Capture the cell that displays the provided text and extract its (X, Y) central coordinate. 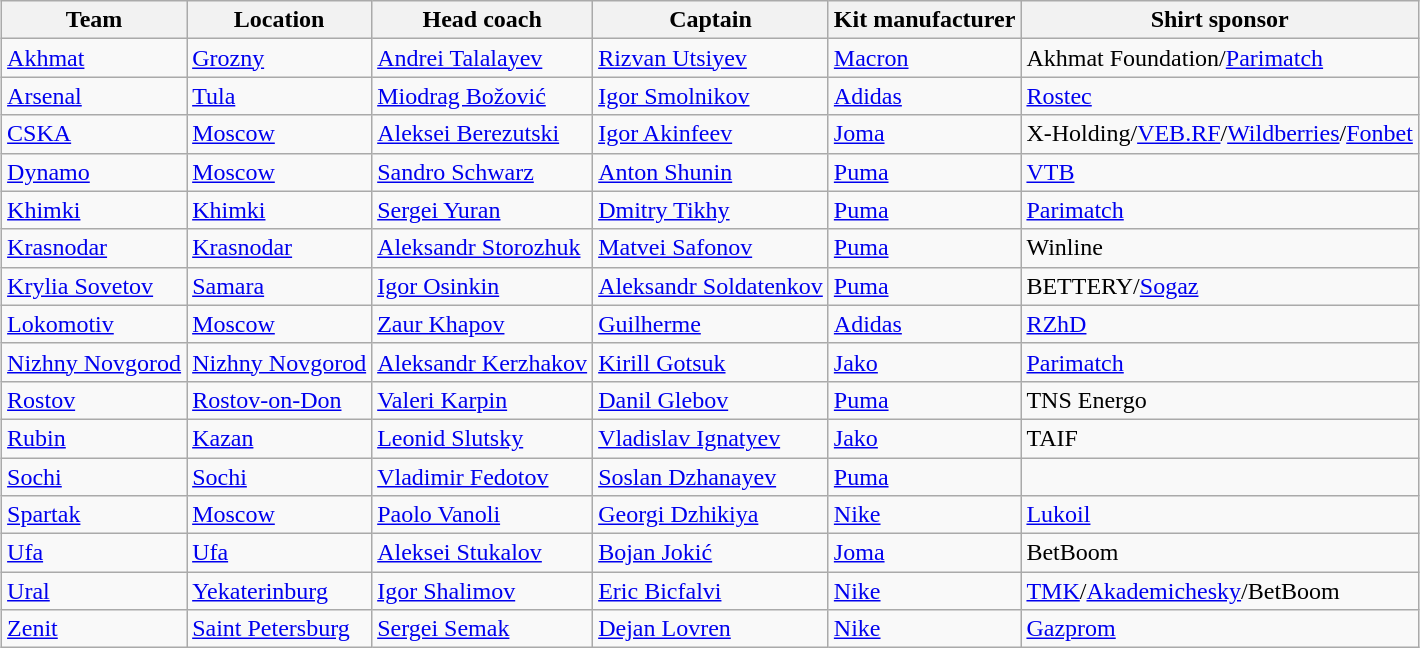
Aleksei Berezutski (482, 134)
Akhmat (94, 58)
Anton Shunin (711, 172)
TMK/Akademichesky/BetBoom (1220, 591)
Rostov (94, 400)
Georgi Dzhikiya (711, 515)
Dmitry Tikhy (711, 210)
X-Holding/VEB.RF/Wildberries/Fonbet (1220, 134)
Matvei Safonov (711, 248)
Soslan Dzhanayev (711, 477)
Aleksandr Soldatenkov (711, 286)
Macron (924, 58)
Valeri Karpin (482, 400)
Sergei Semak (482, 629)
Aleksei Stukalov (482, 553)
Paolo Vanoli (482, 515)
Aleksandr Storozhuk (482, 248)
Igor Akinfeev (711, 134)
Sandro Schwarz (482, 172)
Zenit (94, 629)
Krylia Sovetov (94, 286)
Vladimir Fedotov (482, 477)
Zaur Khapov (482, 324)
Head coach (482, 20)
Lokomotiv (94, 324)
Kit manufacturer (924, 20)
Location (280, 20)
Akhmat Foundation/Parimatch (1220, 58)
Igor Shalimov (482, 591)
Ural (94, 591)
Grozny (280, 58)
Bojan Jokić (711, 553)
Winline (1220, 248)
Eric Bicfalvi (711, 591)
Spartak (94, 515)
Dynamo (94, 172)
Shirt sponsor (1220, 20)
Rostov-on-Don (280, 400)
Vladislav Ignatyev (711, 438)
BetBoom (1220, 553)
Arsenal (94, 96)
TNS Energo (1220, 400)
Kirill Gotsuk (711, 362)
Aleksandr Kerzhakov (482, 362)
TAIF (1220, 438)
Igor Smolnikov (711, 96)
Igor Osinkin (482, 286)
VTB (1220, 172)
Rubin (94, 438)
Gazprom (1220, 629)
Danil Glebov (711, 400)
Sergei Yuran (482, 210)
Guilherme (711, 324)
BETTERY/Sogaz (1220, 286)
RZhD (1220, 324)
Samara (280, 286)
Leonid Slutsky (482, 438)
Team (94, 20)
Dejan Lovren (711, 629)
Kazan (280, 438)
Tula (280, 96)
Captain (711, 20)
Miodrag Božović (482, 96)
Rostec (1220, 96)
CSKA (94, 134)
Yekaterinburg (280, 591)
Lukoil (1220, 515)
Rizvan Utsiyev (711, 58)
Saint Petersburg (280, 629)
Andrei Talalayev (482, 58)
